Output the [X, Y] coordinate of the center of the cell containing the given text.  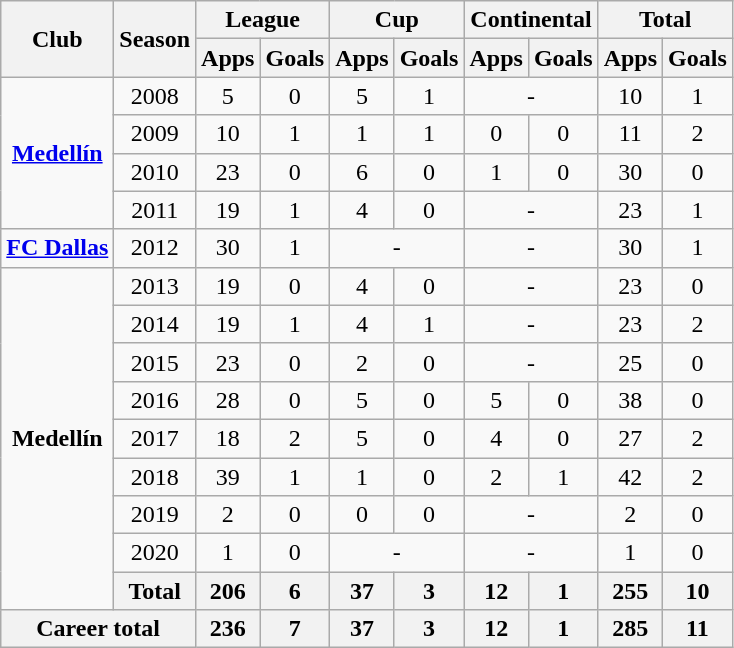
League [263, 20]
27 [630, 438]
2008 [155, 96]
Continental [531, 20]
39 [228, 477]
2013 [155, 286]
236 [228, 629]
2010 [155, 172]
2020 [155, 553]
2018 [155, 477]
Career total [98, 629]
25 [630, 362]
7 [295, 629]
42 [630, 477]
2014 [155, 324]
2015 [155, 362]
2009 [155, 134]
18 [228, 438]
255 [630, 591]
2017 [155, 438]
FC Dallas [58, 248]
Club [58, 39]
Cup [397, 20]
2016 [155, 400]
2011 [155, 210]
206 [228, 591]
38 [630, 400]
285 [630, 629]
2019 [155, 515]
28 [228, 400]
2012 [155, 248]
Season [155, 39]
